Scan for the cell matching the given text and deliver its (X, Y) coordinate at center. 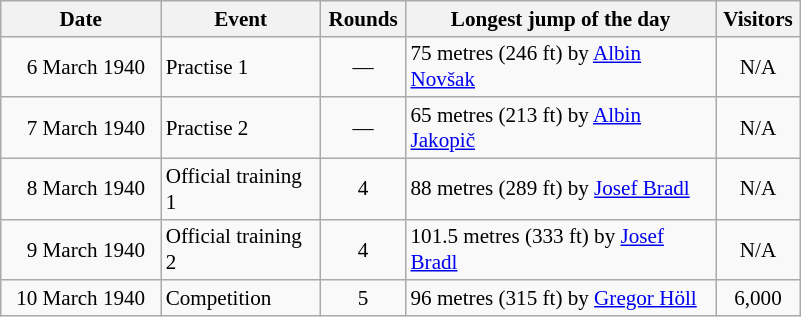
88 metres (289 ft) by Josef Bradl (561, 188)
Rounds (364, 18)
Competition (241, 298)
Practise 2 (241, 128)
101.5 metres (333 ft) by Josef Bradl (561, 250)
96 metres (315 ft) by Gregor Höll (561, 298)
65 metres (213 ft) by Albin Jakopič (561, 128)
10 March 1940 (81, 298)
Official training 2 (241, 250)
Practise 1 (241, 66)
9 March 1940 (81, 250)
Event (241, 18)
6,000 (758, 298)
Visitors (758, 18)
Date (81, 18)
6 March 1940 (81, 66)
8 March 1940 (81, 188)
7 March 1940 (81, 128)
5 (364, 298)
Longest jump of the day (561, 18)
Official training 1 (241, 188)
75 metres (246 ft) by Albin Novšak (561, 66)
